Locate the cell with the specified text and output its [x, y] center coordinate. 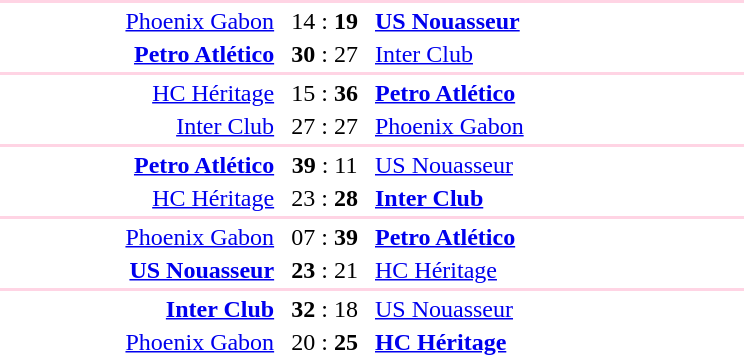
30 : 27 [325, 54]
27 : 27 [325, 126]
39 : 11 [325, 165]
14 : 19 [325, 21]
15 : 36 [325, 93]
23 : 21 [325, 270]
07 : 39 [325, 237]
32 : 18 [325, 309]
23 : 28 [325, 198]
